Search for the cell housing the specified text and yield its (x, y) center coordinate. 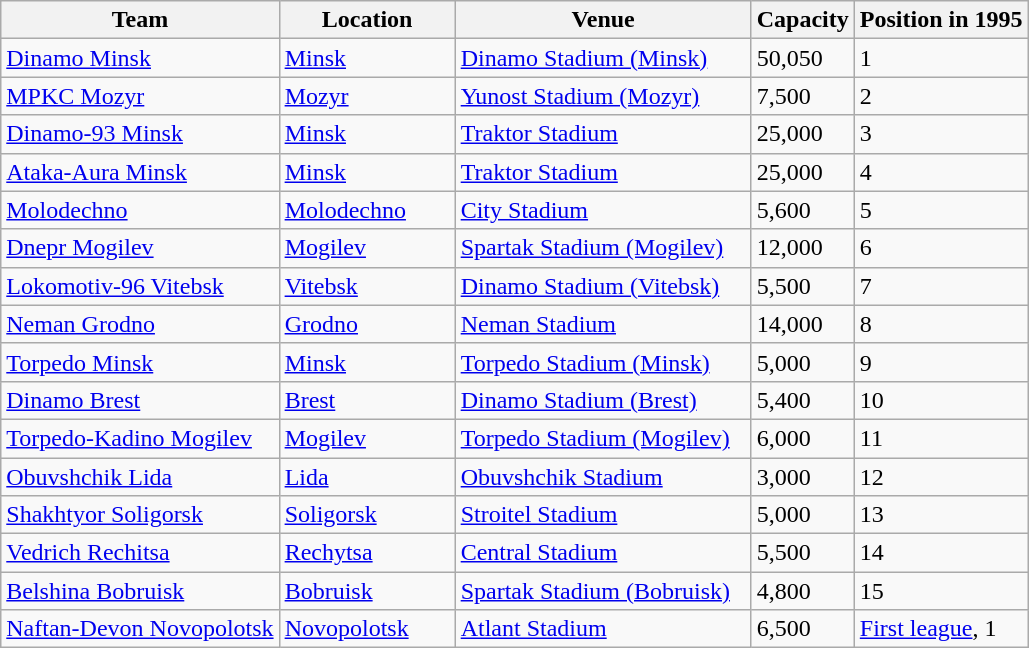
Dinamo Minsk (140, 58)
Spartak Stadium (Bobruisk) (603, 591)
Torpedo Minsk (140, 362)
Torpedo Stadium (Mogilev) (603, 438)
Obuvshchik Lida (140, 477)
City Stadium (603, 210)
Grodno (367, 324)
Brest (367, 400)
Belshina Bobruisk (140, 591)
Soligorsk (367, 515)
Dinamo Brest (140, 400)
6,500 (802, 629)
First league, 1 (941, 629)
Neman Grodno (140, 324)
Dinamo-93 Minsk (140, 134)
4,800 (802, 591)
Lida (367, 477)
Lokomotiv-96 Vitebsk (140, 286)
4 (941, 172)
50,050 (802, 58)
Dinamo Stadium (Minsk) (603, 58)
7,500 (802, 96)
6,000 (802, 438)
Location (367, 20)
Vedrich Rechitsa (140, 553)
Venue (603, 20)
Mozyr (367, 96)
12 (941, 477)
10 (941, 400)
Capacity (802, 20)
Bobruisk (367, 591)
Torpedo Stadium (Minsk) (603, 362)
Vitebsk (367, 286)
Ataka-Aura Minsk (140, 172)
Yunost Stadium (Mozyr) (603, 96)
15 (941, 591)
3 (941, 134)
Atlant Stadium (603, 629)
13 (941, 515)
14,000 (802, 324)
Spartak Stadium (Mogilev) (603, 248)
Stroitel Stadium (603, 515)
Dinamo Stadium (Brest) (603, 400)
MPKC Mozyr (140, 96)
14 (941, 553)
5,400 (802, 400)
Torpedo-Kadino Mogilev (140, 438)
5,600 (802, 210)
Obuvshchik Stadium (603, 477)
Naftan-Devon Novopolotsk (140, 629)
Dinamo Stadium (Vitebsk) (603, 286)
1 (941, 58)
3,000 (802, 477)
11 (941, 438)
6 (941, 248)
Position in 1995 (941, 20)
Dnepr Mogilev (140, 248)
12,000 (802, 248)
5 (941, 210)
Novopolotsk (367, 629)
8 (941, 324)
7 (941, 286)
Shakhtyor Soligorsk (140, 515)
Team (140, 20)
Rechytsa (367, 553)
2 (941, 96)
Central Stadium (603, 553)
9 (941, 362)
Neman Stadium (603, 324)
